Capture the cell that displays the provided text and extract its [x, y] central coordinate. 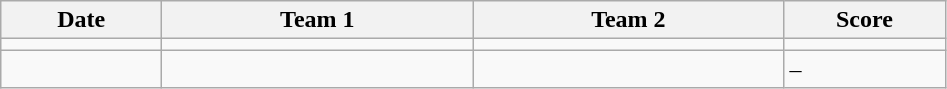
Score [864, 20]
Team 1 [318, 20]
Date [82, 20]
– [864, 69]
Team 2 [628, 20]
